Return [X, Y] of the center of cell containing provided text 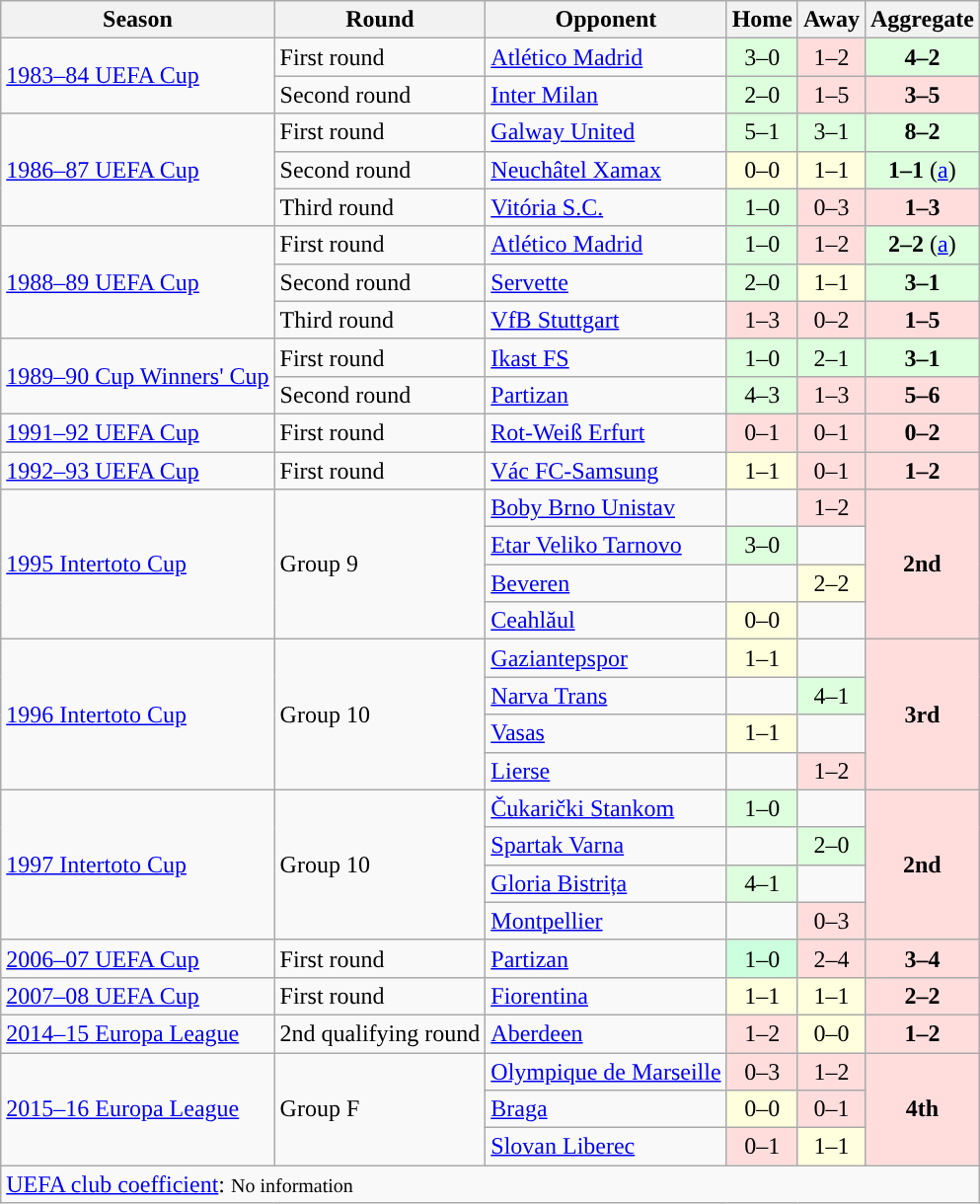
Etar Veliko Tarnovo [606, 546]
Home [762, 20]
Vasas [606, 733]
Inter Milan [606, 95]
UEFA club coefficient: No information [490, 1184]
4th [922, 1108]
1986–87 UEFA Cup [138, 170]
Neuchâtel Xamax [606, 170]
1991–92 UEFA Cup [138, 432]
Servette [606, 282]
Season [138, 20]
3rd [922, 715]
4–3 [762, 395]
2015–16 Europa League [138, 1108]
Spartak Varna [606, 846]
Gaziantepspor [606, 658]
Čukarički Stankom [606, 808]
1997 Intertoto Cup [138, 865]
Olympique de Marseille [606, 1071]
2006–07 UEFA Cup [138, 958]
2–4 [831, 958]
Ceahlăul [606, 621]
2–2 (a) [922, 245]
3–5 [922, 95]
Montpellier [606, 921]
3–4 [922, 958]
Braga [606, 1109]
Opponent [606, 20]
4–2 [922, 57]
Fiorentina [606, 996]
Galway United [606, 132]
Group F [380, 1108]
Round [380, 20]
2014–15 Europa League [138, 1033]
1988–89 UEFA Cup [138, 282]
Narva Trans [606, 696]
5–1 [762, 132]
Away [831, 20]
Boby Brno Unistav [606, 508]
Aberdeen [606, 1033]
VfB Stuttgart [606, 320]
2–1 [831, 357]
Vác FC-Samsung [606, 471]
Gloria Bistrița [606, 883]
Vitória S.C. [606, 207]
Slovan Liberec [606, 1147]
1996 Intertoto Cup [138, 715]
5–6 [922, 395]
2nd qualifying round [380, 1033]
Aggregate [922, 20]
1989–90 Cup Winners' Cup [138, 376]
Lierse [606, 771]
Ikast FS [606, 357]
Group 9 [380, 564]
1995 Intertoto Cup [138, 564]
1–1 (a) [922, 170]
2007–08 UEFA Cup [138, 996]
Rot-Weiß Erfurt [606, 432]
8–2 [922, 132]
1983–84 UEFA Cup [138, 76]
Beveren [606, 583]
1992–93 UEFA Cup [138, 471]
